Output the [X, Y] coordinate of the center of the cell containing the given text.  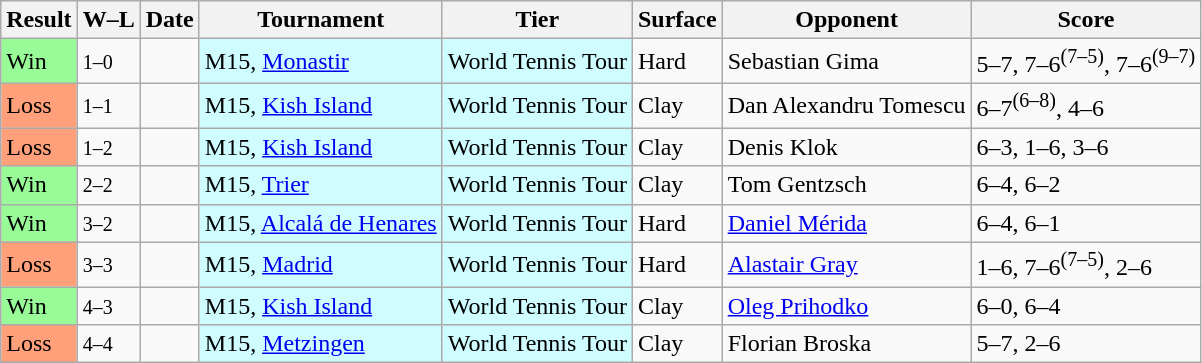
6–7(6–8), 4–6 [1086, 106]
6–4, 6–1 [1086, 223]
1–2 [108, 147]
Opponent [846, 20]
6–0, 6–4 [1086, 306]
1–6, 7–6(7–5), 2–6 [1086, 264]
Tournament [320, 20]
W–L [108, 20]
6–3, 1–6, 3–6 [1086, 147]
Tier [537, 20]
M15, Madrid [320, 264]
M15, Trier [320, 185]
3–2 [108, 223]
4–3 [108, 306]
Surface [677, 20]
1–0 [108, 62]
M15, Metzingen [320, 344]
5–7, 2–6 [1086, 344]
2–2 [108, 185]
1–1 [108, 106]
Sebastian Gima [846, 62]
Oleg Prihodko [846, 306]
Denis Klok [846, 147]
Dan Alexandru Tomescu [846, 106]
6–4, 6–2 [1086, 185]
Date [170, 20]
3–3 [108, 264]
Florian Broska [846, 344]
Result [39, 20]
Daniel Mérida [846, 223]
5–7, 7–6(7–5), 7–6(9–7) [1086, 62]
Score [1086, 20]
Tom Gentzsch [846, 185]
M15, Monastir [320, 62]
Alastair Gray [846, 264]
M15, Alcalá de Henares [320, 223]
4–4 [108, 344]
